Pinpoint the cell where the given text exists, returning its [x, y] midpoint coordinate. 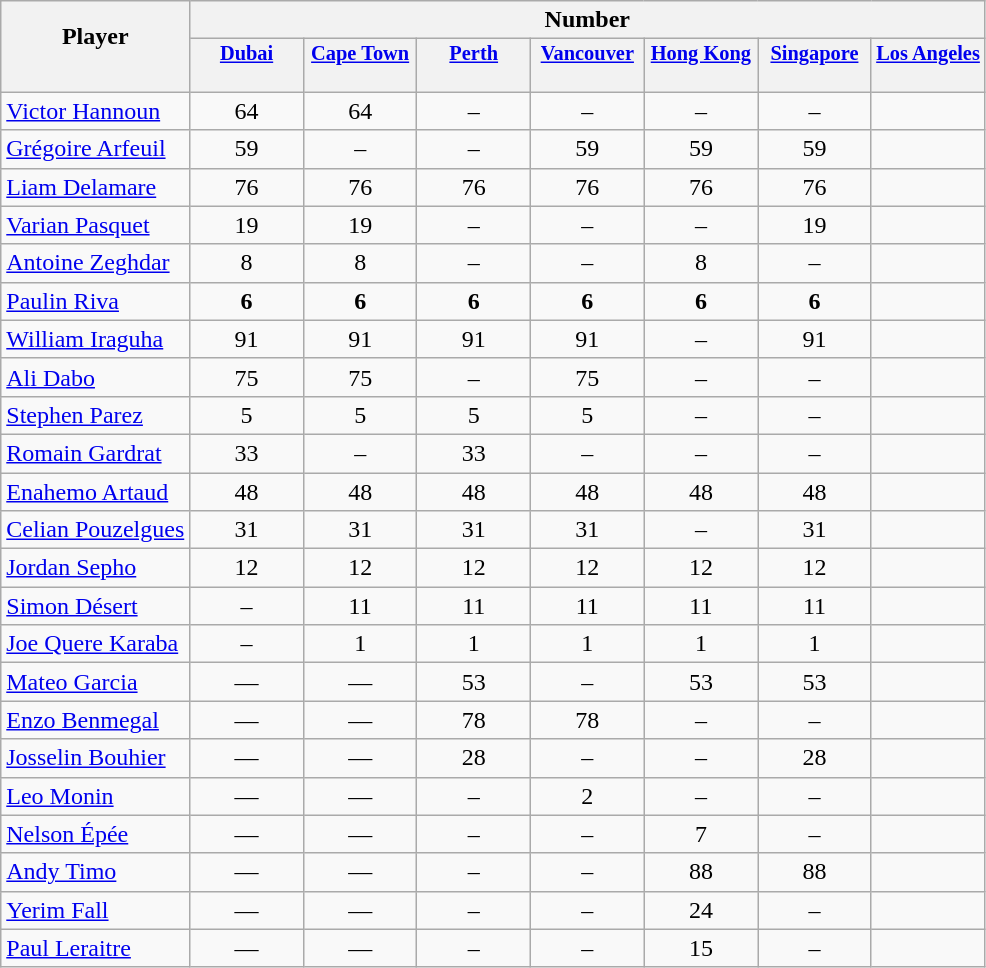
15 [701, 948]
Player [96, 36]
Victor Hannoun [96, 111]
Celian Pouzelgues [96, 530]
7 [701, 834]
Hong Kong [701, 54]
Simon Désert [96, 606]
Cape Town [360, 54]
Nelson Épée [96, 834]
William Iraguha [96, 339]
Number [588, 20]
Enzo Benmegal [96, 720]
Enahemo Artaud [96, 491]
Dubai [247, 54]
Andy Timo [96, 872]
Mateo Garcia [96, 682]
Ali Dabo [96, 377]
Varian Pasquet [96, 225]
Perth [474, 54]
Josselin Bouhier [96, 758]
Yerim Fall [96, 910]
Liam Delamare [96, 187]
Jordan Sepho [96, 568]
Singapore [815, 54]
Romain Gardrat [96, 453]
Leo Monin [96, 796]
24 [701, 910]
Paulin Riva [96, 301]
Los Angeles [928, 54]
2 [588, 796]
Paul Leraitre [96, 948]
Vancouver [588, 54]
Grégoire Arfeuil [96, 149]
Joe Quere Karaba [96, 644]
Stephen Parez [96, 415]
Antoine Zeghdar [96, 263]
